Provide the (x, y) coordinate of the cell's center where the given text is located.  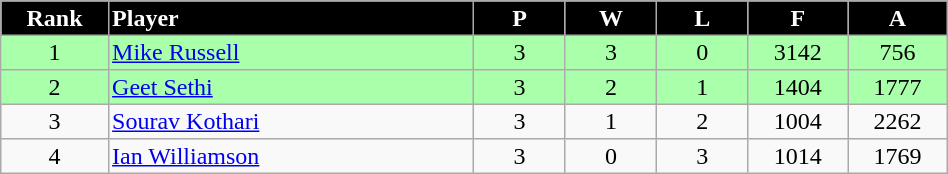
4 (55, 156)
1014 (798, 156)
2262 (898, 121)
P (520, 18)
Rank (55, 18)
A (898, 18)
F (798, 18)
1777 (898, 87)
W (610, 18)
3142 (798, 52)
Mike Russell (291, 52)
Player (291, 18)
Sourav Kothari (291, 121)
1004 (798, 121)
Ian Williamson (291, 156)
1769 (898, 156)
756 (898, 52)
Geet Sethi (291, 87)
L (702, 18)
1404 (798, 87)
